Identify which cell holds the provided text, then report its (X, Y) central coordinate. 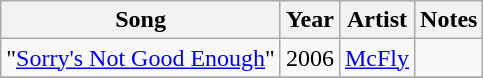
Year (310, 20)
Artist (376, 20)
McFly (376, 58)
"Sorry's Not Good Enough" (141, 58)
Notes (449, 20)
Song (141, 20)
2006 (310, 58)
